For the text-containing cell, return its midpoint in (x, y) coordinate format. 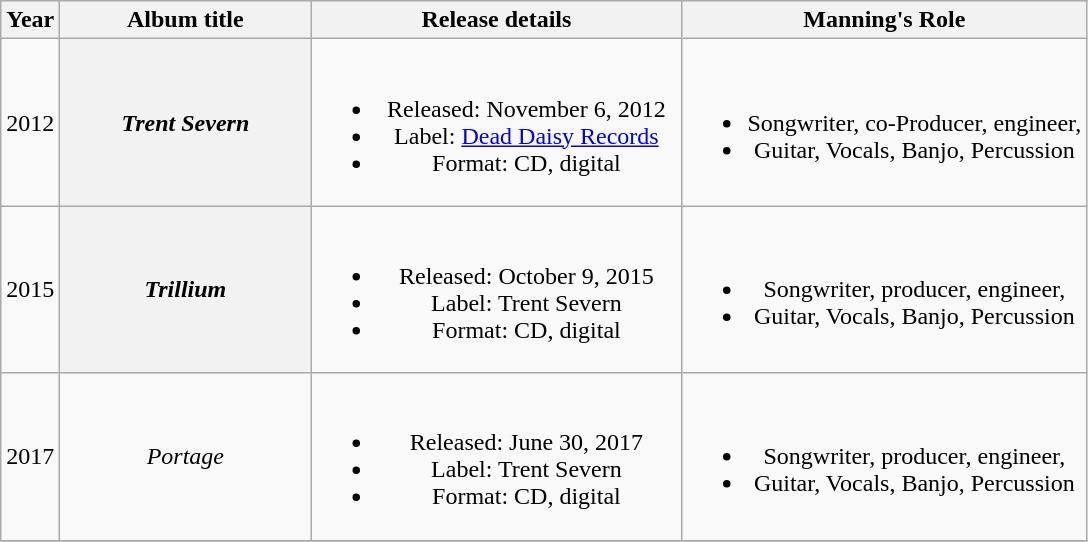
2012 (30, 122)
Released: November 6, 2012Label: Dead Daisy RecordsFormat: CD, digital (496, 122)
Released: June 30, 2017Label: Trent SevernFormat: CD, digital (496, 456)
Album title (186, 20)
2017 (30, 456)
Year (30, 20)
Portage (186, 456)
2015 (30, 290)
Release details (496, 20)
Songwriter, co-Producer, engineer,Guitar, Vocals, Banjo, Percussion (884, 122)
Manning's Role (884, 20)
Trent Severn (186, 122)
Trillium (186, 290)
Released: October 9, 2015Label: Trent SevernFormat: CD, digital (496, 290)
